Scan for the cell matching the given text and deliver its [X, Y] coordinate at center. 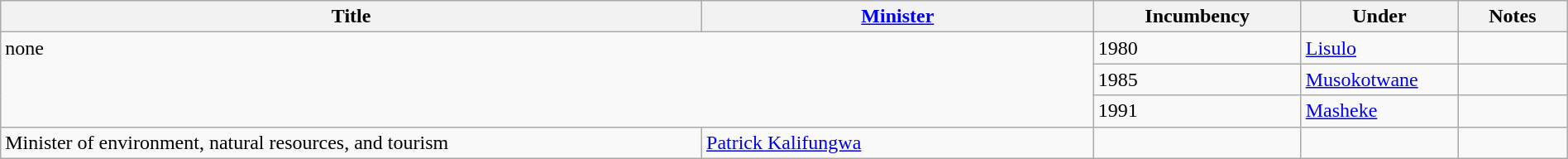
Lisulo [1379, 48]
Under [1379, 17]
1985 [1198, 79]
none [547, 79]
1991 [1198, 111]
Patrick Kalifungwa [898, 142]
Musokotwane [1379, 79]
Title [351, 17]
Incumbency [1198, 17]
1980 [1198, 48]
Notes [1513, 17]
Masheke [1379, 111]
Minister of environment, natural resources, and tourism [351, 142]
Minister [898, 17]
